Scan for the cell matching the given text and deliver its [x, y] coordinate at center. 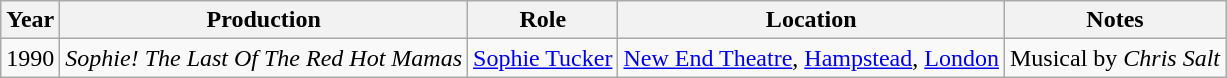
Sophie! The Last Of The Red Hot Mamas [264, 58]
Musical by Chris Salt [1114, 58]
1990 [30, 58]
Sophie Tucker [543, 58]
Production [264, 20]
Role [543, 20]
Location [812, 20]
Year [30, 20]
New End Theatre, Hampstead, London [812, 58]
Notes [1114, 20]
